For the text-containing cell, return its midpoint in [X, Y] coordinate format. 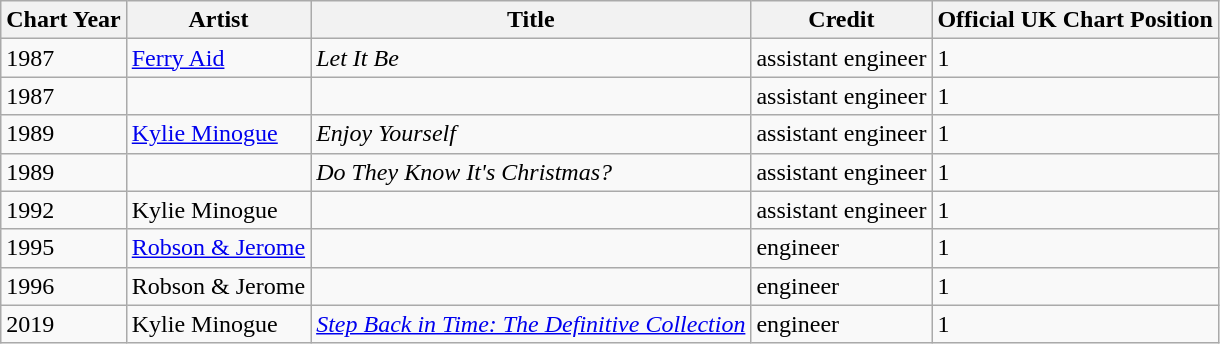
1992 [64, 210]
Credit [842, 20]
Official UK Chart Position [1075, 20]
Enjoy Yourself [531, 134]
Ferry Aid [218, 58]
Do They Know It's Christmas? [531, 172]
Step Back in Time: The Definitive Collection [531, 324]
1995 [64, 248]
Let It Be [531, 58]
2019 [64, 324]
Chart Year [64, 20]
1996 [64, 286]
Artist [218, 20]
Title [531, 20]
